Capture the cell that displays the provided text and extract its [x, y] central coordinate. 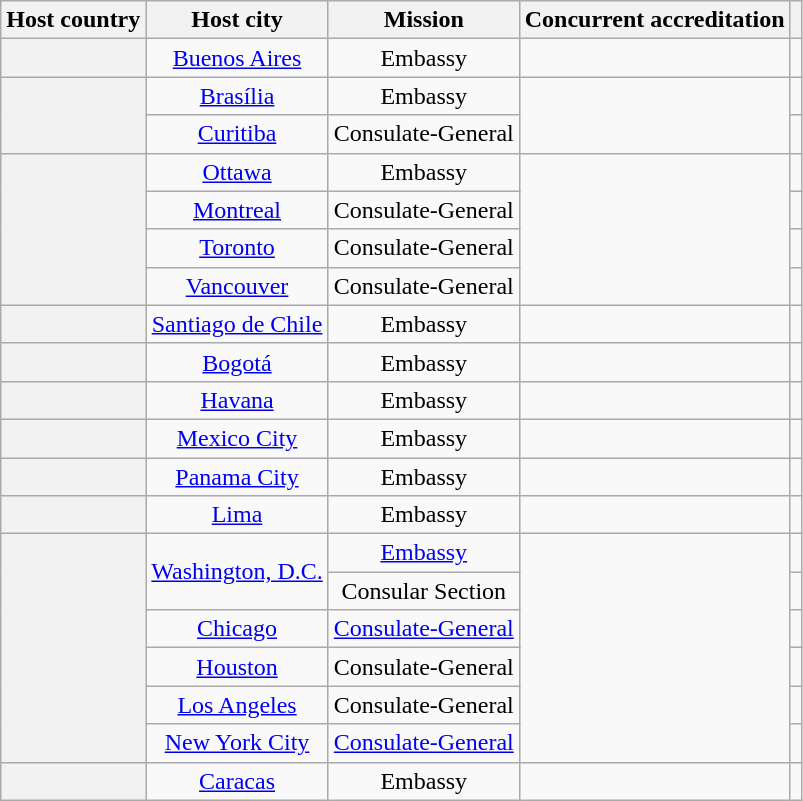
Montreal [237, 210]
Host city [237, 20]
Host country [74, 20]
Bogotá [237, 362]
Chicago [237, 629]
Consular Section [424, 591]
Lima [237, 515]
Panama City [237, 477]
Concurrent accreditation [654, 20]
Toronto [237, 248]
New York City [237, 743]
Havana [237, 400]
Mexico City [237, 438]
Santiago de Chile [237, 324]
Washington, D.C. [237, 572]
Houston [237, 667]
Buenos Aires [237, 58]
Ottawa [237, 172]
Brasília [237, 96]
Vancouver [237, 286]
Caracas [237, 781]
Mission [424, 20]
Curitiba [237, 134]
Los Angeles [237, 705]
